Scan for the cell matching the given text and deliver its [X, Y] coordinate at center. 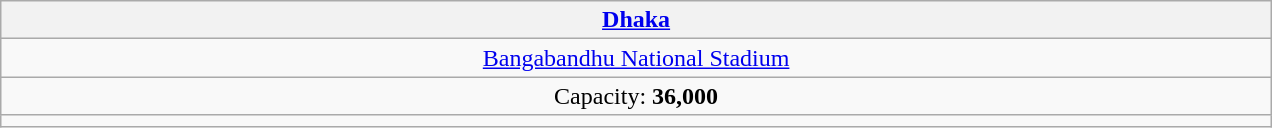
Dhaka [636, 20]
Bangabandhu National Stadium [636, 58]
Capacity: 36,000 [636, 96]
